Output the (X, Y) coordinate of the center of the cell containing the given text.  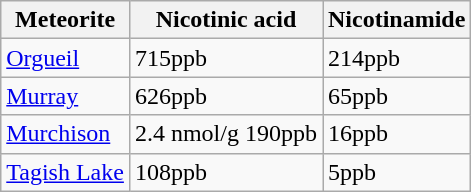
Murchison (66, 134)
2.4 nmol/g 190ppb (226, 134)
214ppb (396, 58)
Orgueil (66, 58)
Nicotinic acid (226, 20)
Meteorite (66, 20)
65ppb (396, 96)
Nicotinamide (396, 20)
626ppb (226, 96)
5ppb (396, 172)
108ppb (226, 172)
715ppb (226, 58)
16ppb (396, 134)
Tagish Lake (66, 172)
Murray (66, 96)
